Return (X, Y) of the center of cell containing provided text 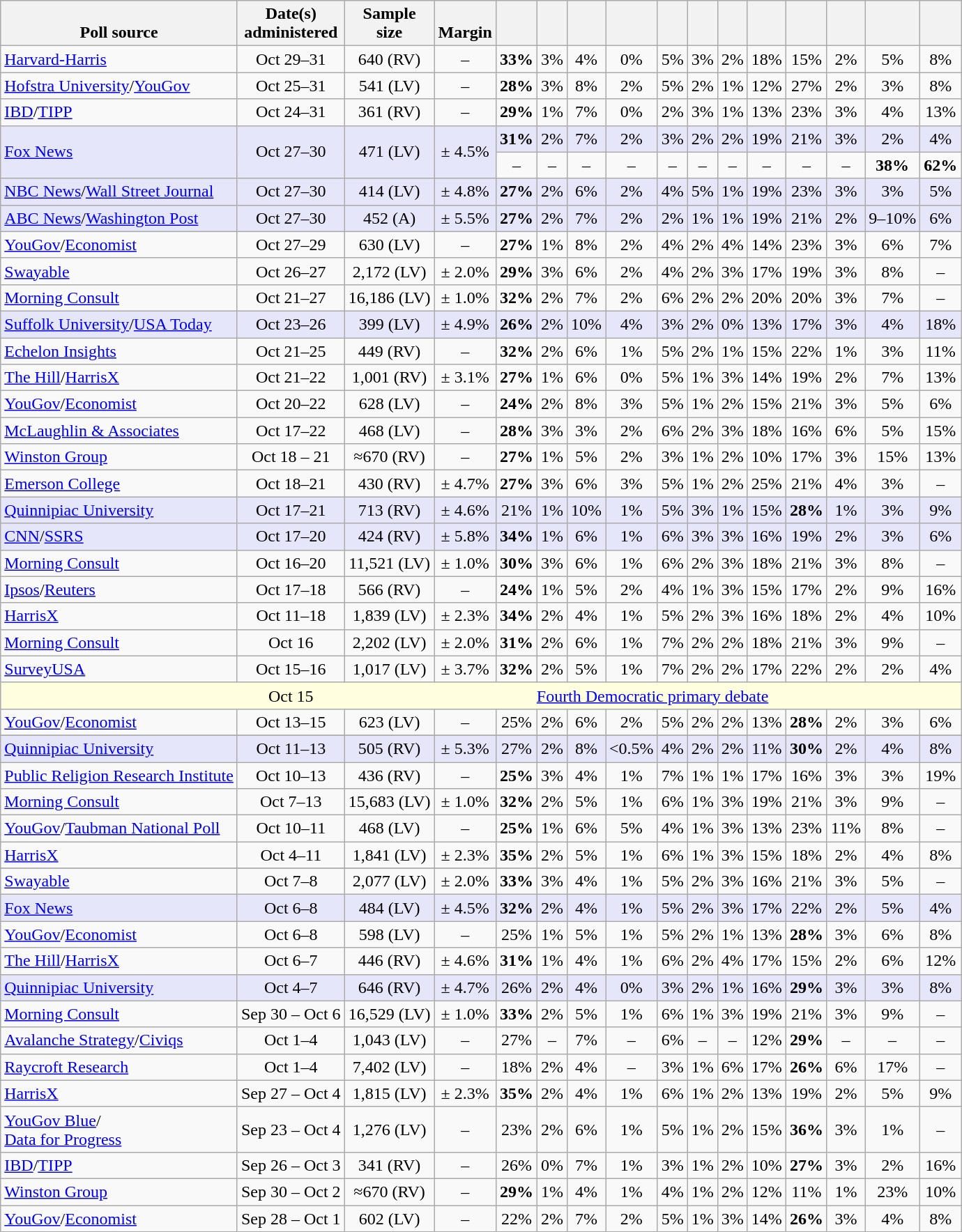
484 (LV) (389, 908)
541 (LV) (389, 86)
16,186 (LV) (389, 298)
Oct 7–8 (291, 881)
15,683 (LV) (389, 802)
Oct 4–7 (291, 987)
ABC News/Washington Post (119, 218)
566 (RV) (389, 590)
471 (LV) (389, 152)
602 (LV) (389, 1219)
Oct 7–13 (291, 802)
Harvard-Harris (119, 59)
Oct 16–20 (291, 563)
1,043 (LV) (389, 1040)
Oct 16 (291, 642)
Avalanche Strategy/Civiqs (119, 1040)
Public Religion Research Institute (119, 776)
2,172 (LV) (389, 271)
Oct 15–16 (291, 669)
McLaughlin & Associates (119, 431)
430 (RV) (389, 484)
Poll source (119, 24)
Oct 17–18 (291, 590)
Sep 28 – Oct 1 (291, 1219)
Fourth Democratic primary debate (652, 695)
452 (A) (389, 218)
628 (LV) (389, 404)
Oct 20–22 (291, 404)
Hofstra University/YouGov (119, 86)
± 4.9% (465, 324)
1,839 (LV) (389, 616)
Raycroft Research (119, 1067)
414 (LV) (389, 192)
713 (RV) (389, 510)
Oct 10–11 (291, 829)
424 (RV) (389, 537)
Oct 10–13 (291, 776)
646 (RV) (389, 987)
± 3.7% (465, 669)
2,202 (LV) (389, 642)
<0.5% (632, 748)
Samplesize (389, 24)
± 5.3% (465, 748)
1,276 (LV) (389, 1129)
399 (LV) (389, 324)
Echelon Insights (119, 351)
CNN/SSRS (119, 537)
SurveyUSA (119, 669)
Oct 13–15 (291, 722)
Ipsos/Reuters (119, 590)
Suffolk University/USA Today (119, 324)
598 (LV) (389, 934)
Sep 30 – Oct 2 (291, 1192)
1,017 (LV) (389, 669)
36% (806, 1129)
Sep 23 – Oct 4 (291, 1129)
1,001 (RV) (389, 378)
1,815 (LV) (389, 1093)
Oct 29–31 (291, 59)
Oct 27–29 (291, 245)
38% (892, 165)
Oct 6–7 (291, 961)
11,521 (LV) (389, 563)
NBC News/Wall Street Journal (119, 192)
Emerson College (119, 484)
16,529 (LV) (389, 1014)
9–10% (892, 218)
1,841 (LV) (389, 855)
361 (RV) (389, 112)
Oct 21–27 (291, 298)
Oct 23–26 (291, 324)
YouGov Blue/Data for Progress (119, 1129)
± 4.8% (465, 192)
Oct 21–25 (291, 351)
Sep 27 – Oct 4 (291, 1093)
Oct 21–22 (291, 378)
Oct 4–11 (291, 855)
YouGov/Taubman National Poll (119, 829)
640 (RV) (389, 59)
7,402 (LV) (389, 1067)
Sep 26 – Oct 3 (291, 1165)
341 (RV) (389, 1165)
Oct 17–21 (291, 510)
± 5.8% (465, 537)
± 5.5% (465, 218)
436 (RV) (389, 776)
Oct 11–13 (291, 748)
Sep 30 – Oct 6 (291, 1014)
62% (941, 165)
Oct 15 (291, 695)
446 (RV) (389, 961)
Date(s)administered (291, 24)
623 (LV) (389, 722)
Oct 18–21 (291, 484)
Oct 24–31 (291, 112)
Oct 11–18 (291, 616)
± 3.1% (465, 378)
Oct 18 – 21 (291, 457)
449 (RV) (389, 351)
Oct 17–22 (291, 431)
2,077 (LV) (389, 881)
Margin (465, 24)
Oct 25–31 (291, 86)
505 (RV) (389, 748)
630 (LV) (389, 245)
Oct 17–20 (291, 537)
Oct 26–27 (291, 271)
